Search for the cell housing the specified text and yield its [X, Y] center coordinate. 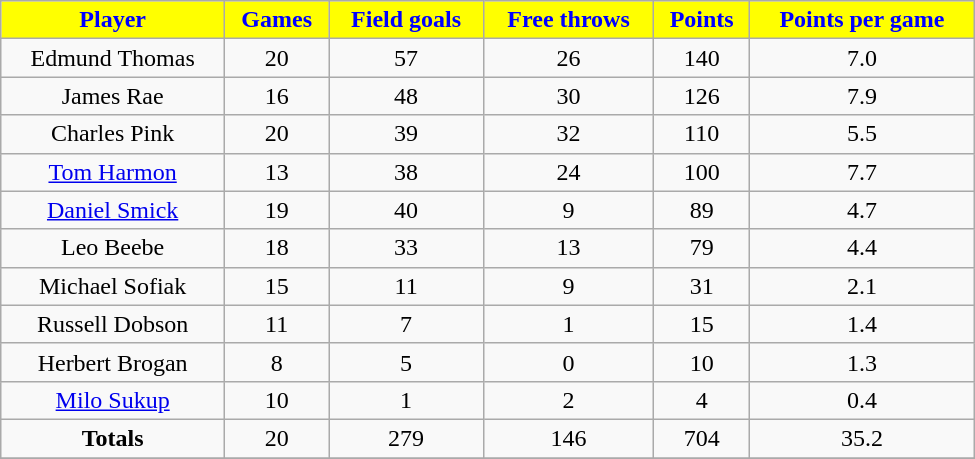
100 [702, 172]
31 [702, 286]
7.7 [862, 172]
7.9 [862, 96]
1.3 [862, 362]
2.1 [862, 286]
0.4 [862, 400]
48 [406, 96]
30 [568, 96]
Games [277, 20]
Charles Pink [113, 134]
Player [113, 20]
4.4 [862, 248]
5 [406, 362]
2 [568, 400]
704 [702, 438]
110 [702, 134]
35.2 [862, 438]
Tom Harmon [113, 172]
40 [406, 210]
Leo Beebe [113, 248]
32 [568, 134]
79 [702, 248]
Field goals [406, 20]
4 [702, 400]
0 [568, 362]
57 [406, 58]
279 [406, 438]
19 [277, 210]
146 [568, 438]
Michael Sofiak [113, 286]
39 [406, 134]
Daniel Smick [113, 210]
38 [406, 172]
33 [406, 248]
Herbert Brogan [113, 362]
126 [702, 96]
James Rae [113, 96]
Points per game [862, 20]
Edmund Thomas [113, 58]
Free throws [568, 20]
Totals [113, 438]
7 [406, 324]
24 [568, 172]
89 [702, 210]
140 [702, 58]
Points [702, 20]
1.4 [862, 324]
7.0 [862, 58]
Russell Dobson [113, 324]
26 [568, 58]
16 [277, 96]
4.7 [862, 210]
8 [277, 362]
Milo Sukup [113, 400]
5.5 [862, 134]
18 [277, 248]
